Identify which cell holds the provided text, then report its (x, y) central coordinate. 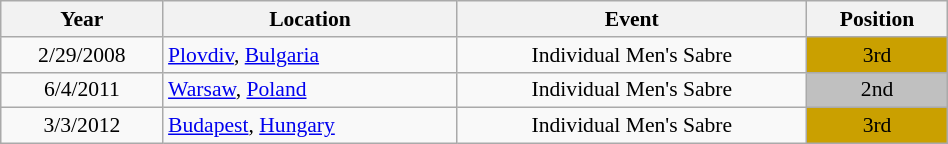
Location (310, 19)
3/3/2012 (82, 126)
2nd (877, 90)
Plovdiv, Bulgaria (310, 55)
Year (82, 19)
Position (877, 19)
Warsaw, Poland (310, 90)
Event (632, 19)
Budapest, Hungary (310, 126)
6/4/2011 (82, 90)
2/29/2008 (82, 55)
